Search for the cell housing the specified text and yield its [X, Y] center coordinate. 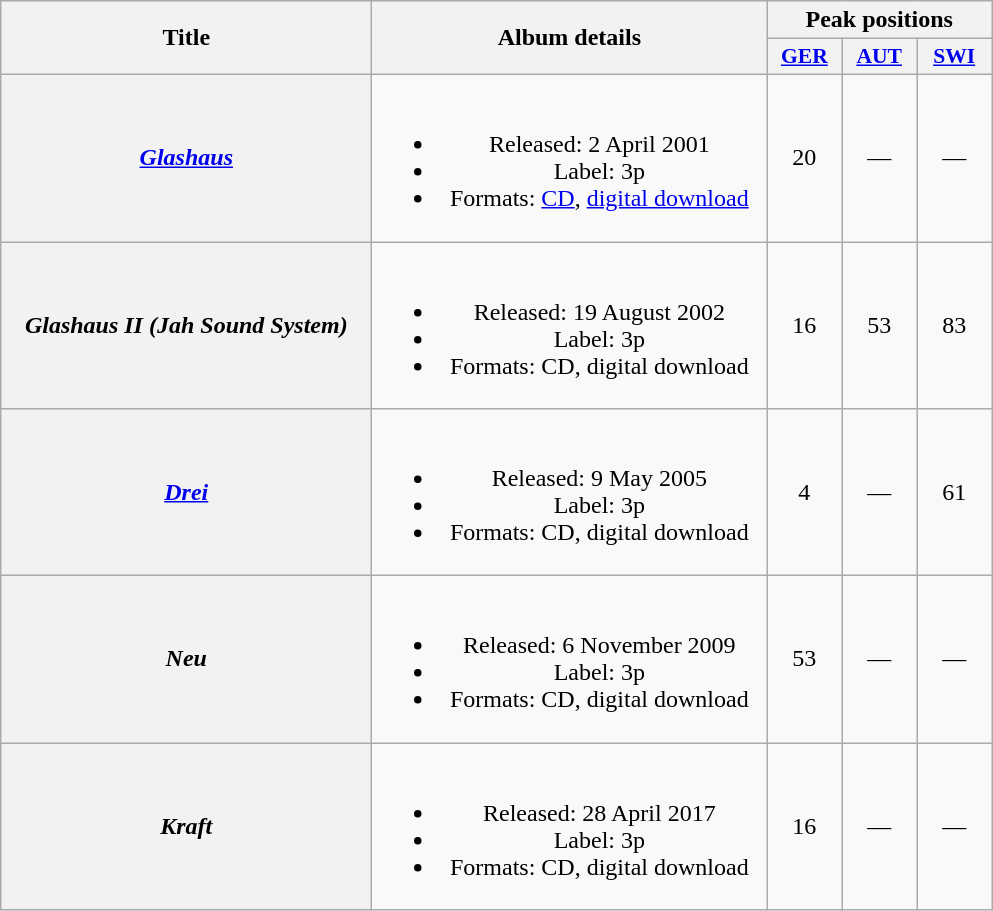
61 [954, 492]
Released: 28 April 2017Label: 3pFormats: CD, digital download [570, 826]
Kraft [186, 826]
Drei [186, 492]
GER [804, 57]
SWI [954, 57]
4 [804, 492]
Glashaus [186, 158]
Released: 6 November 2009Label: 3pFormats: CD, digital download [570, 660]
Neu [186, 660]
20 [804, 158]
Released: 9 May 2005Label: 3pFormats: CD, digital download [570, 492]
Title [186, 38]
Glashaus II (Jah Sound System) [186, 326]
83 [954, 326]
Album details [570, 38]
Released: 19 August 2002Label: 3pFormats: CD, digital download [570, 326]
Released: 2 April 2001Label: 3pFormats: CD, digital download [570, 158]
Peak positions [880, 20]
AUT [880, 57]
